Locate the cell with the specified text and output its (X, Y) center coordinate. 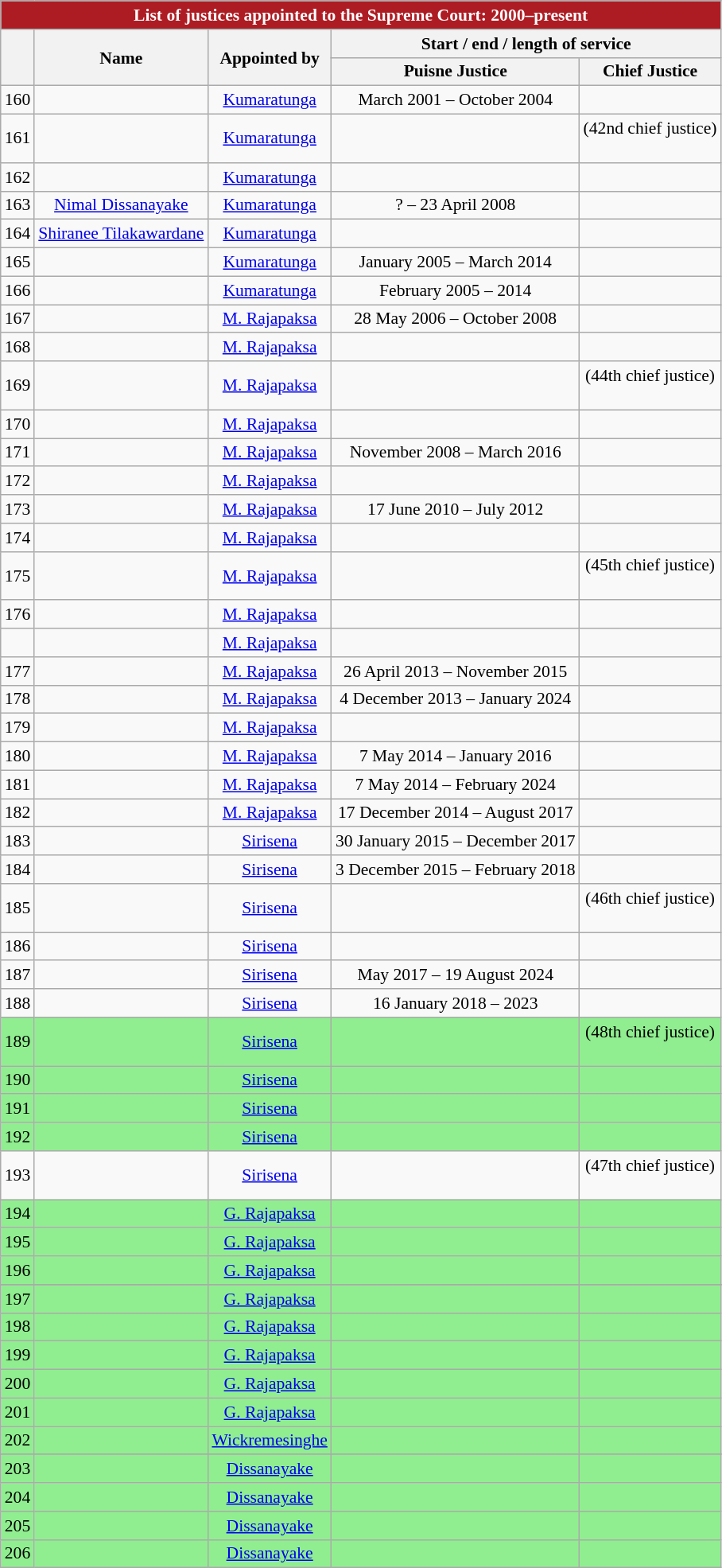
4 December 2013 – January 2024 (456, 699)
January 2005 – March 2014 (456, 263)
185 (17, 909)
Puisne Justice (456, 72)
182 (17, 813)
191 (17, 1109)
168 (17, 348)
26 April 2013 – November 2015 (456, 671)
170 (17, 424)
7 May 2014 – January 2016 (456, 757)
Wickremesinghe (270, 1441)
201 (17, 1412)
167 (17, 319)
205 (17, 1526)
160 (17, 100)
Start / end / length of service (526, 44)
202 (17, 1441)
Appointed by (270, 57)
177 (17, 671)
179 (17, 728)
184 (17, 870)
(47th chief justice) (650, 1176)
162 (17, 177)
172 (17, 481)
(42nd chief justice) (650, 138)
176 (17, 615)
28 May 2006 – October 2008 (456, 319)
November 2008 – March 2016 (456, 453)
3 December 2015 – February 2018 (456, 870)
200 (17, 1384)
181 (17, 784)
197 (17, 1299)
198 (17, 1327)
Shiranee Tilakawardane (121, 234)
203 (17, 1469)
30 January 2015 – December 2017 (456, 842)
17 December 2014 – August 2017 (456, 813)
173 (17, 509)
188 (17, 1003)
165 (17, 263)
166 (17, 290)
(45th chief justice) (650, 576)
199 (17, 1356)
(46th chief justice) (650, 909)
171 (17, 453)
180 (17, 757)
163 (17, 205)
Name (121, 57)
174 (17, 538)
7 May 2014 – February 2024 (456, 784)
169 (17, 385)
195 (17, 1243)
183 (17, 842)
(48th chief justice) (650, 1042)
List of justices appointed to the Supreme Court: 2000–present (361, 15)
204 (17, 1497)
16 January 2018 – 2023 (456, 1003)
190 (17, 1080)
161 (17, 138)
187 (17, 975)
206 (17, 1554)
February 2005 – 2014 (456, 290)
March 2001 – October 2004 (456, 100)
164 (17, 234)
? – 23 April 2008 (456, 205)
186 (17, 947)
194 (17, 1214)
196 (17, 1270)
May 2017 – 19 August 2024 (456, 975)
189 (17, 1042)
Nimal Dissanayake (121, 205)
192 (17, 1137)
175 (17, 576)
Chief Justice (650, 72)
193 (17, 1176)
178 (17, 699)
17 June 2010 – July 2012 (456, 509)
(44th chief justice) (650, 385)
